For the text-containing cell, return its midpoint in [X, Y] coordinate format. 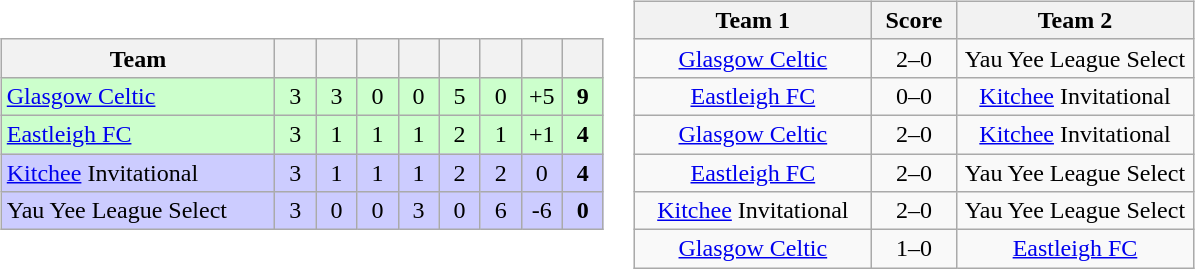
Score [914, 20]
5 [460, 96]
+1 [542, 134]
6 [500, 211]
Team 1 [753, 20]
Team 2 [1075, 20]
0–0 [914, 96]
+5 [542, 96]
1–0 [914, 249]
9 [582, 96]
-6 [542, 211]
Team [138, 58]
